Return the [x, y] coordinate for the center point of the cell that contains the specified text.  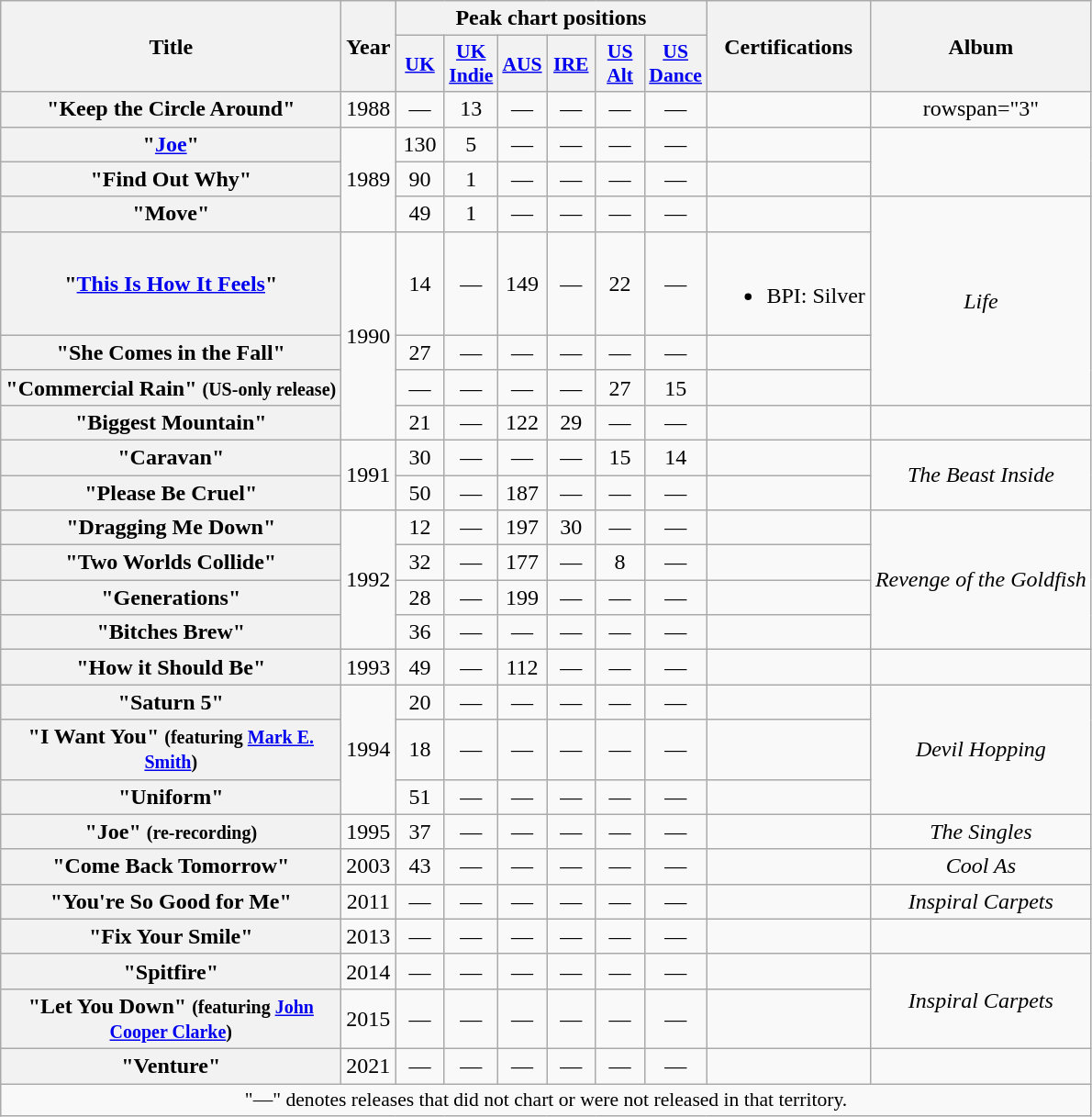
12 [420, 528]
"Let You Down" (featuring John Cooper Clarke) [171, 1019]
21 [420, 422]
"This Is How It Feels" [171, 283]
1989 [369, 179]
UK [420, 64]
"Bitches Brew" [171, 632]
Title [171, 46]
"Spitfire" [171, 971]
1991 [369, 475]
"Come Back Tomorrow" [171, 866]
"Fix Your Smile" [171, 936]
"How it Should Be" [171, 667]
20 [420, 702]
"Venture" [171, 1066]
199 [521, 598]
5 [471, 144]
122 [521, 422]
UK Indie [471, 64]
US Dance [675, 64]
Peak chart positions [551, 18]
28 [420, 598]
"You're So Good for Me" [171, 901]
"Keep the Circle Around" [171, 109]
"Please Be Cruel" [171, 493]
"Uniform" [171, 797]
177 [521, 563]
Devil Hopping [980, 749]
"I Want You" (featuring Mark E. Smith) [171, 749]
Cool As [980, 866]
1992 [369, 580]
"Caravan" [171, 457]
"Commercial Rain" (US-only release) [171, 387]
Album [980, 46]
"—" denotes releases that did not chart or were not released in that territory. [547, 1100]
90 [420, 179]
2011 [369, 901]
2015 [369, 1019]
AUS [521, 64]
"Joe" [171, 144]
8 [620, 563]
Life [980, 301]
1995 [369, 832]
BPI: Silver [788, 283]
1993 [369, 667]
"Saturn 5" [171, 702]
US Alt [620, 64]
13 [471, 109]
51 [420, 797]
1994 [369, 749]
2021 [369, 1066]
"Biggest Mountain" [171, 422]
130 [420, 144]
rowspan="3" [980, 109]
32 [420, 563]
Revenge of the Goldfish [980, 580]
112 [521, 667]
The Singles [980, 832]
IRE [571, 64]
"Joe" (re-recording) [171, 832]
2013 [369, 936]
"She Comes in the Fall" [171, 352]
187 [521, 493]
"Find Out Why" [171, 179]
"Dragging Me Down" [171, 528]
37 [420, 832]
"Two Worlds Collide" [171, 563]
Certifications [788, 46]
43 [420, 866]
149 [521, 283]
Year [369, 46]
29 [571, 422]
2003 [369, 866]
"Move" [171, 214]
1988 [369, 109]
22 [620, 283]
2014 [369, 971]
18 [420, 749]
50 [420, 493]
36 [420, 632]
"Generations" [171, 598]
The Beast Inside [980, 475]
197 [521, 528]
1990 [369, 336]
